Output the (X, Y) coordinate of the center of the cell containing the given text.  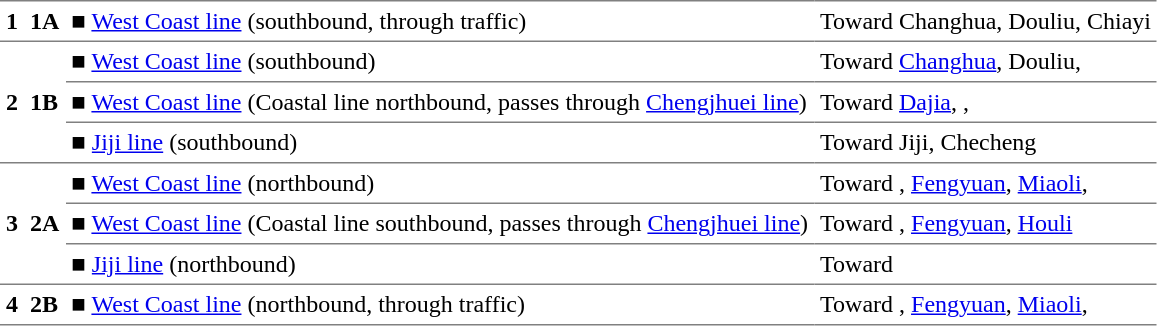
■ West Coast line (Coastal line southbound, passes through Chengjhuei line) (440, 224)
1A (44, 21)
4 (12, 305)
1 (12, 21)
■ West Coast line (southbound) (440, 62)
3 (12, 225)
■ West Coast line (Coastal line northbound, passes through Chengjhuei line) (440, 102)
Toward Changhua, Douliu, (986, 62)
■ West Coast line (northbound) (440, 184)
Toward Dajia, , (986, 102)
■ West Coast line (southbound, through traffic) (440, 21)
1B (44, 103)
■ Jiji line (northbound) (440, 264)
2B (44, 305)
2 (12, 103)
2A (44, 225)
Toward (986, 264)
Toward , Fengyuan, Houli (986, 224)
Toward Jiji, Checheng (986, 143)
■ West Coast line (northbound, through traffic) (440, 305)
■ Jiji line (southbound) (440, 143)
Toward Changhua, Douliu, Chiayi (986, 21)
